Extract the [X, Y] coordinate from the center of the cell holding the provided text.  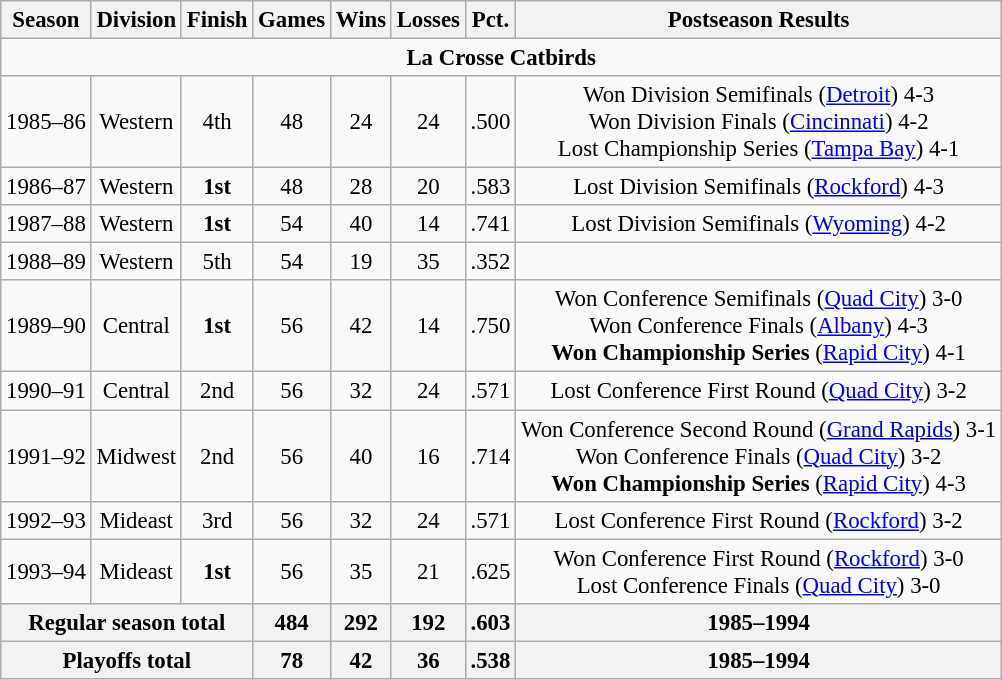
1992–93 [46, 520]
78 [292, 660]
.500 [490, 122]
Won Division Semifinals (Detroit) 4-3 Won Division Finals (Cincinnati) 4-2 Lost Championship Series (Tampa Bay) 4-1 [759, 122]
4th [216, 122]
Division [136, 20]
Midwest [136, 456]
16 [428, 456]
5th [216, 262]
19 [360, 262]
Finish [216, 20]
20 [428, 187]
.741 [490, 224]
192 [428, 622]
Season [46, 20]
36 [428, 660]
1993–94 [46, 572]
Lost Division Semifinals (Wyoming) 4-2 [759, 224]
.625 [490, 572]
21 [428, 572]
484 [292, 622]
Losses [428, 20]
Games [292, 20]
.538 [490, 660]
Postseason Results [759, 20]
1987–88 [46, 224]
Won Conference Second Round (Grand Rapids) 3-1 Won Conference Finals (Quad City) 3-2 Won Championship Series (Rapid City) 4-3 [759, 456]
.750 [490, 326]
28 [360, 187]
1988–89 [46, 262]
Lost Conference First Round (Quad City) 3-2 [759, 391]
.583 [490, 187]
Wins [360, 20]
Lost Conference First Round (Rockford) 3-2 [759, 520]
.352 [490, 262]
1985–86 [46, 122]
1986–87 [46, 187]
1989–90 [46, 326]
Playoffs total [127, 660]
1990–91 [46, 391]
Lost Division Semifinals (Rockford) 4-3 [759, 187]
.603 [490, 622]
La Crosse Catbirds [502, 58]
Pct. [490, 20]
Regular season total [127, 622]
Won Conference First Round (Rockford) 3-0 Lost Conference Finals (Quad City) 3-0 [759, 572]
3rd [216, 520]
292 [360, 622]
.714 [490, 456]
1991–92 [46, 456]
Won Conference Semifinals (Quad City) 3-0 Won Conference Finals (Albany) 4-3 Won Championship Series (Rapid City) 4-1 [759, 326]
